Search for the cell housing the specified text and yield its [X, Y] center coordinate. 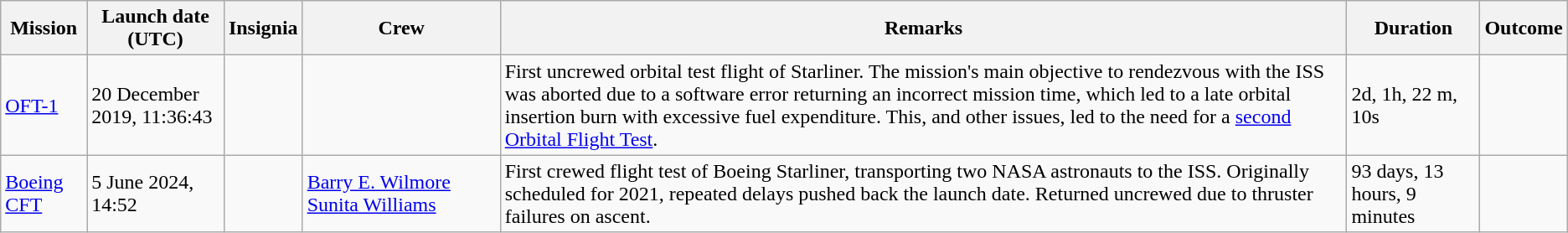
Launch date(UTC) [156, 28]
OFT-1 [44, 106]
Remarks [923, 28]
Barry E. Wilmore Sunita Williams [401, 194]
5 June 2024, 14:52 [156, 194]
Insignia [263, 28]
Boeing CFT [44, 194]
Mission [44, 28]
93 days, 13 hours, 9 minutes [1414, 194]
Outcome [1524, 28]
2d, 1h, 22 m, 10s [1414, 106]
20 December 2019, 11:36:43 [156, 106]
Crew [401, 28]
Duration [1414, 28]
